Pinpoint the cell where the given text exists, returning its (x, y) midpoint coordinate. 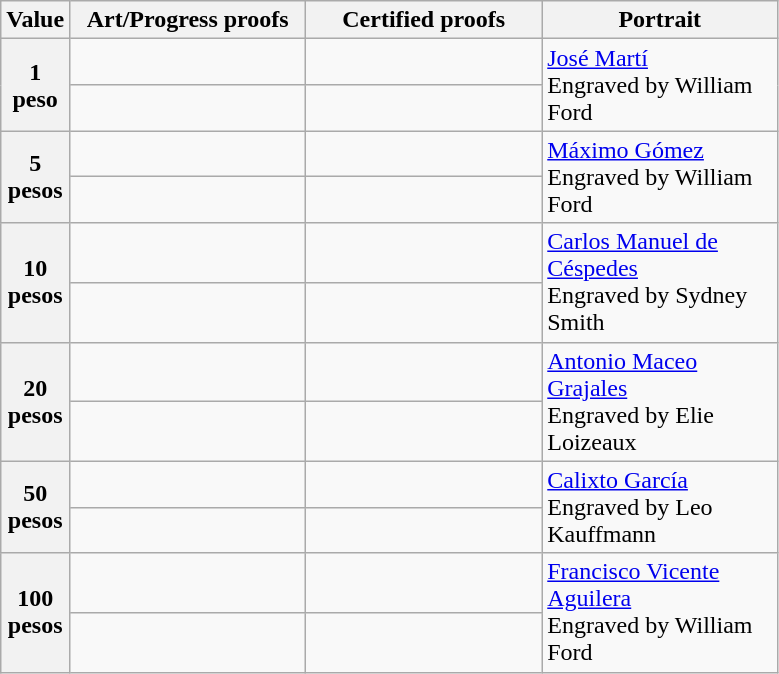
José MartíEngraved by William Ford (660, 85)
Carlos Manuel de CéspedesEngraved by Sydney Smith (660, 282)
Francisco Vicente AguileraEngraved by William Ford (660, 612)
100 pesos (36, 612)
1 peso (36, 85)
Value (36, 20)
Antonio Maceo GrajalesEngraved by Elie Loizeaux (660, 402)
Portrait (660, 20)
Art/Progress proofs (188, 20)
20 pesos (36, 402)
Calixto GarcíaEngraved by Leo Kauffmann (660, 507)
10 pesos (36, 282)
Certified proofs (424, 20)
5 pesos (36, 177)
Máximo GómezEngraved by William Ford (660, 177)
50 pesos (36, 507)
